Find where the given text appears and provide that cell's center as [x, y] coordinate. 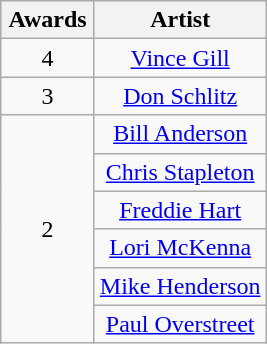
Don Schlitz [180, 96]
Paul Overstreet [180, 324]
2 [48, 229]
3 [48, 96]
Mike Henderson [180, 286]
Lori McKenna [180, 248]
Bill Anderson [180, 134]
Artist [180, 20]
Vince Gill [180, 58]
Chris Stapleton [180, 172]
Freddie Hart [180, 210]
4 [48, 58]
Awards [48, 20]
